Find where the given text appears and provide that cell's center as [x, y] coordinate. 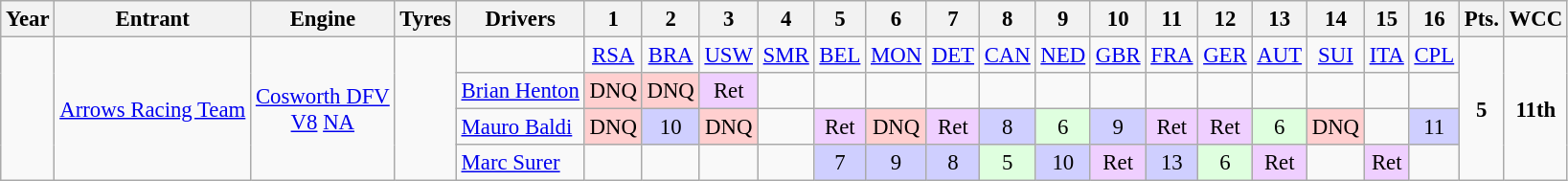
Engine [323, 19]
CPL [1434, 56]
16 [1434, 19]
2 [670, 19]
BRA [670, 56]
4 [785, 19]
Mauro Baldi [520, 127]
MON [897, 56]
Pts. [1481, 19]
SUI [1335, 56]
RSA [613, 56]
11th [1535, 109]
AUT [1280, 56]
SMR [785, 56]
Year [28, 19]
Cosworth DFVV8 NA [323, 109]
USW [728, 56]
BEL [840, 56]
12 [1225, 19]
Drivers [520, 19]
WCC [1535, 19]
DET [952, 56]
Arrows Racing Team [153, 109]
GER [1225, 56]
ITA [1387, 56]
CAN [1008, 56]
Marc Surer [520, 163]
14 [1335, 19]
GBR [1117, 56]
1 [613, 19]
Entrant [153, 19]
15 [1387, 19]
FRA [1172, 56]
Brian Henton [520, 91]
NED [1063, 56]
Tyres [425, 19]
3 [728, 19]
